Identify which cell holds the provided text, then report its (X, Y) central coordinate. 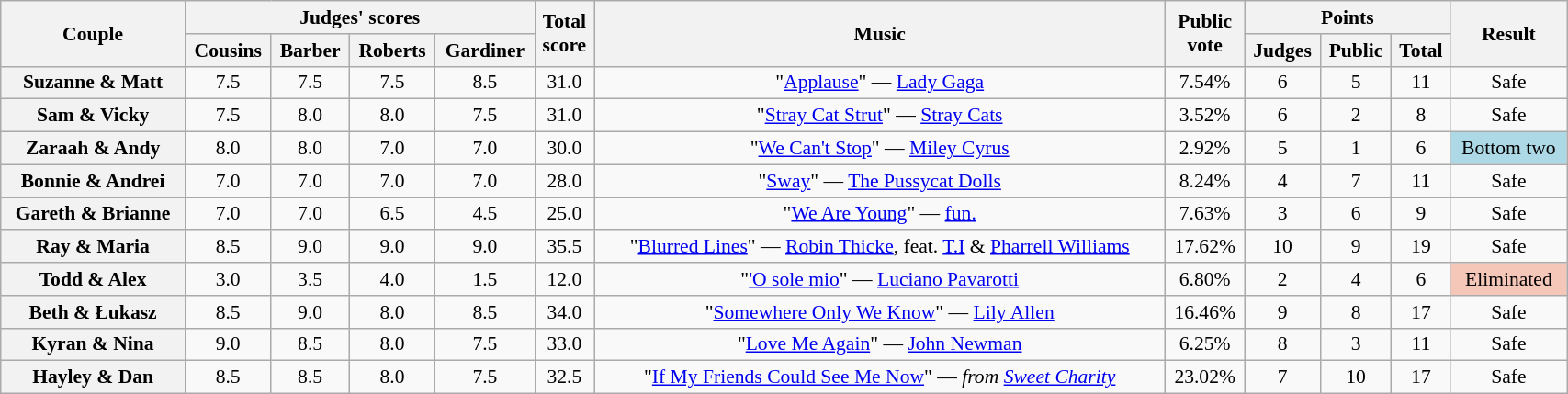
"We Can't Stop" — Miley Cyrus (880, 149)
3.52% (1205, 116)
7.63% (1205, 214)
16.46% (1205, 312)
Gardiner (485, 51)
"Applause" — Lady Gaga (880, 83)
"Blurred Lines" — Robin Thicke, feat. T.I & Pharrell Williams (880, 247)
33.0 (564, 344)
"Stray Cat Strut" — Stray Cats (880, 116)
3.0 (228, 279)
Sam & Vicky (94, 116)
19 (1421, 247)
Bonnie & Andrei (94, 181)
32.5 (564, 377)
Gareth & Brianne (94, 214)
Totalscore (564, 33)
4.0 (391, 279)
Barber (310, 51)
Couple (94, 33)
Todd & Alex (94, 279)
Judges (1282, 51)
"If My Friends Could See Me Now" — from Sweet Charity (880, 377)
Suzanne & Matt (94, 83)
"'O sole mio" — Luciano Pavarotti (880, 279)
Points (1348, 17)
25.0 (564, 214)
12.0 (564, 279)
Judges' scores (360, 17)
30.0 (564, 149)
Cousins (228, 51)
28.0 (564, 181)
Music (880, 33)
6.5 (391, 214)
Zaraah & Andy (94, 149)
"Somewhere Only We Know" — Lily Allen (880, 312)
6.80% (1205, 279)
1.5 (485, 279)
Beth & Łukasz (94, 312)
Kyran & Nina (94, 344)
35.5 (564, 247)
8.24% (1205, 181)
"Sway" — The Pussycat Dolls (880, 181)
"Love Me Again" — John Newman (880, 344)
4.5 (485, 214)
Hayley & Dan (94, 377)
Result (1508, 33)
34.0 (564, 312)
Eliminated (1508, 279)
2.92% (1205, 149)
3.5 (310, 279)
17.62% (1205, 247)
Ray & Maria (94, 247)
1 (1356, 149)
Public (1356, 51)
7.54% (1205, 83)
23.02% (1205, 377)
Roberts (391, 51)
6.25% (1205, 344)
"We Are Young" — fun. (880, 214)
Total (1421, 51)
Publicvote (1205, 33)
Bottom two (1508, 149)
